Extract the [X, Y] coordinate from the center of the cell holding the provided text.  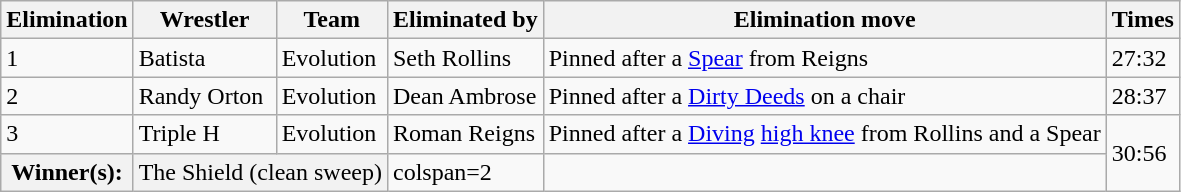
Triple H [204, 134]
Dean Ambrose [465, 96]
Elimination [67, 20]
Winner(s): [67, 172]
Times [1142, 20]
2 [67, 96]
1 [67, 58]
Pinned after a Diving high knee from Rollins and a Spear [824, 134]
Pinned after a Dirty Deeds on a chair [824, 96]
Elimination move [824, 20]
colspan=2 [465, 172]
Team [332, 20]
28:37 [1142, 96]
Randy Orton [204, 96]
27:32 [1142, 58]
3 [67, 134]
Wrestler [204, 20]
The Shield (clean sweep) [260, 172]
30:56 [1142, 153]
Pinned after a Spear from Reigns [824, 58]
Seth Rollins [465, 58]
Batista [204, 58]
Roman Reigns [465, 134]
Eliminated by [465, 20]
